Capture the cell that displays the provided text and extract its [X, Y] central coordinate. 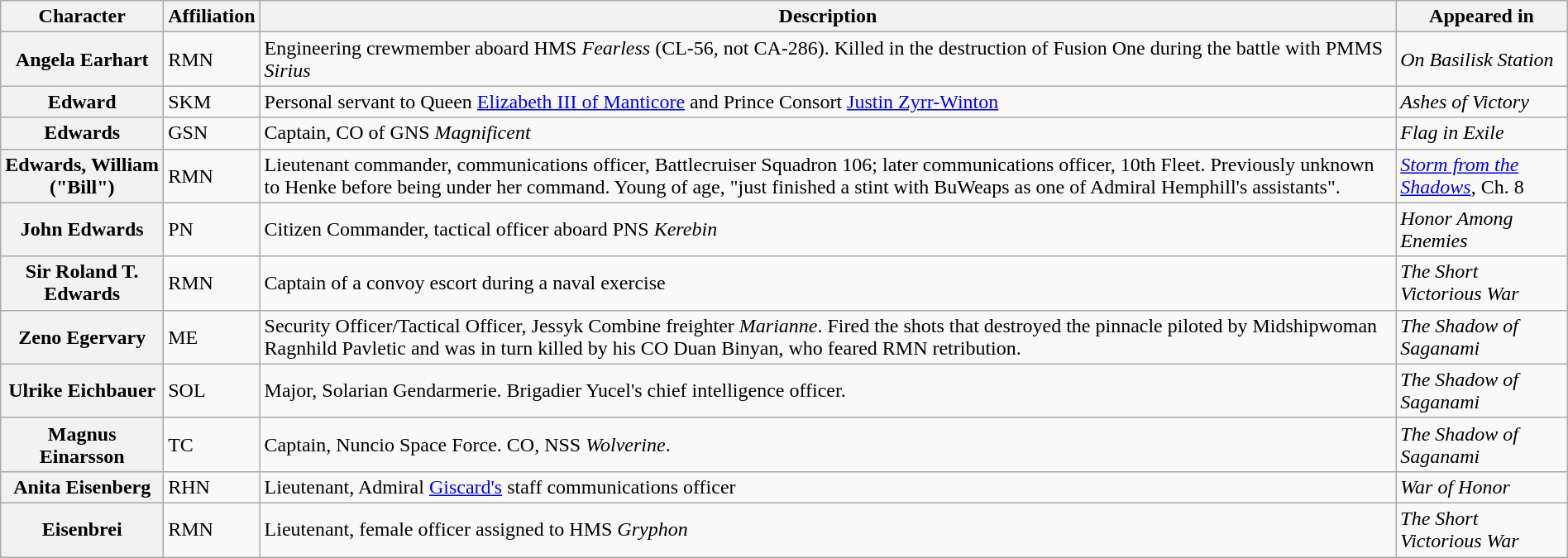
John Edwards [83, 230]
Character [83, 17]
Eisenbrei [83, 529]
Lieutenant, female officer assigned to HMS Gryphon [828, 529]
Captain of a convoy escort during a naval exercise [828, 283]
ME [212, 337]
Personal servant to Queen Elizabeth III of Manticore and Prince Consort Justin Zyrr-Winton [828, 102]
Citizen Commander, tactical officer aboard PNS Kerebin [828, 230]
Edward [83, 102]
SOL [212, 390]
Flag in Exile [1482, 133]
PN [212, 230]
Appeared in [1482, 17]
Anita Eisenberg [83, 487]
Sir Roland T. Edwards [83, 283]
Lieutenant, Admiral Giscard's staff communications officer [828, 487]
Honor Among Enemies [1482, 230]
Zeno Egervary [83, 337]
Engineering crewmember aboard HMS Fearless (CL-56, not CA-286). Killed in the destruction of Fusion One during the battle with PMMS Sirius [828, 60]
Storm from the Shadows, Ch. 8 [1482, 175]
Magnus Einarsson [83, 445]
Captain, CO of GNS Magnificent [828, 133]
On Basilisk Station [1482, 60]
SKM [212, 102]
Major, Solarian Gendarmerie. Brigadier Yucel's chief intelligence officer. [828, 390]
Captain, Nuncio Space Force. CO, NSS Wolverine. [828, 445]
Edwards, William ("Bill") [83, 175]
Affiliation [212, 17]
GSN [212, 133]
Ulrike Eichbauer [83, 390]
War of Honor [1482, 487]
Angela Earhart [83, 60]
TC [212, 445]
RHN [212, 487]
Edwards [83, 133]
Description [828, 17]
Ashes of Victory [1482, 102]
